Return the [X, Y] coordinate for the center point of the cell that contains the specified text.  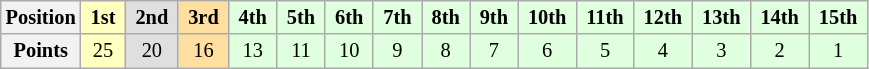
3 [721, 51]
2 [779, 51]
7th [397, 17]
10 [349, 51]
5th [301, 17]
6th [349, 17]
14th [779, 17]
12th [663, 17]
20 [152, 51]
8 [446, 51]
3rd [203, 17]
1st [104, 17]
1 [838, 51]
10th [547, 17]
13 [253, 51]
6 [547, 51]
13th [721, 17]
15th [838, 17]
Position [41, 17]
Points [41, 51]
16 [203, 51]
9 [397, 51]
8th [446, 17]
7 [494, 51]
11 [301, 51]
11th [604, 17]
2nd [152, 17]
4th [253, 17]
5 [604, 51]
4 [663, 51]
25 [104, 51]
9th [494, 17]
